Return (X, Y) of the center of cell containing provided text 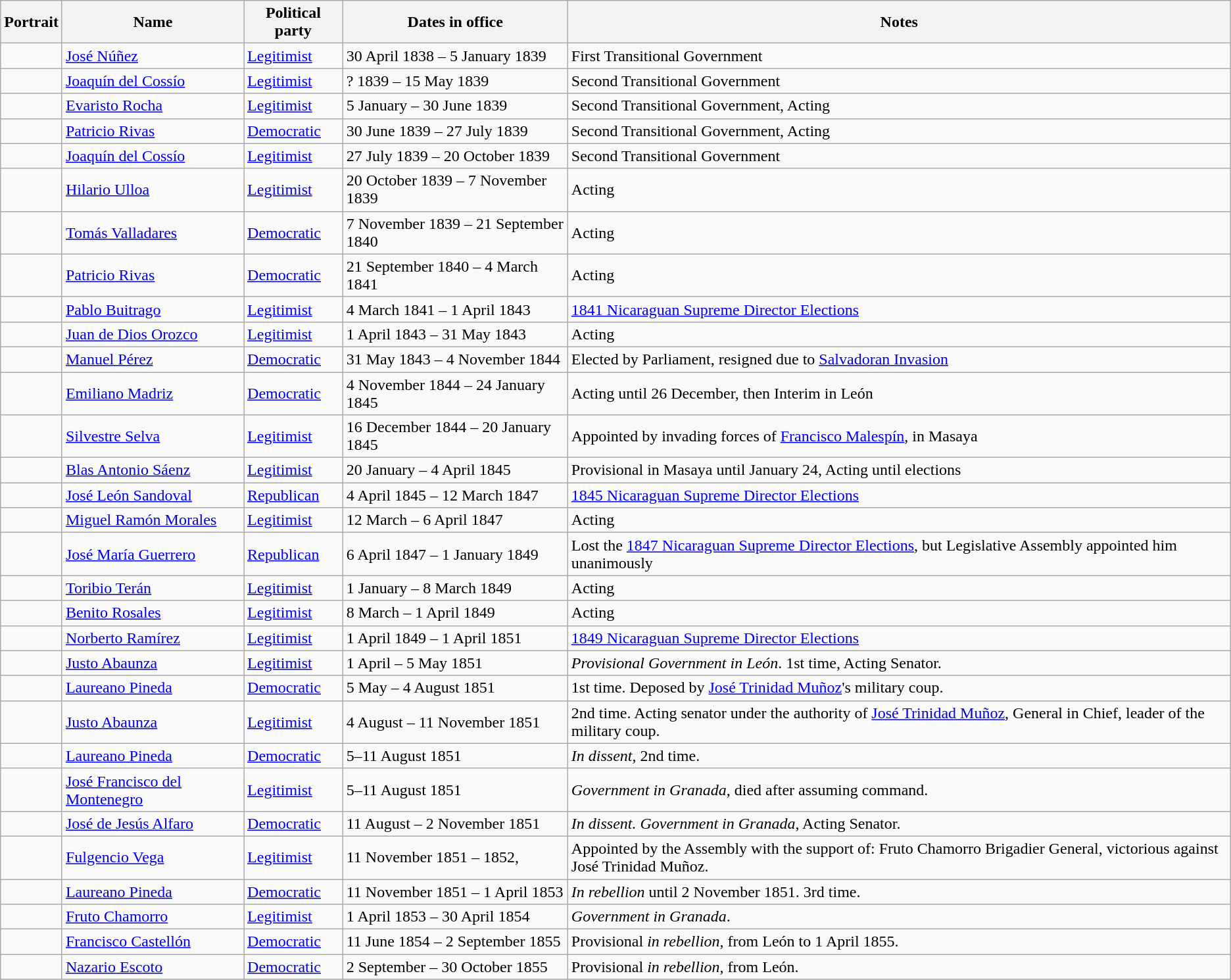
Norberto Ramírez (153, 638)
Benito Rosales (153, 613)
Government in Granada. (899, 917)
Nazario Escoto (153, 967)
Notes (899, 22)
Provisional in rebellion, from León. (899, 967)
Fruto Chamorro (153, 917)
2nd time. Acting senator under the authority of José Trinidad Muñoz, General in Chief, leader of the military coup. (899, 722)
1841 Nicaraguan Supreme Director Elections (899, 309)
José Francisco del Montenegro (153, 789)
11 November 1851 – 1852, (455, 858)
1 January – 8 March 1849 (455, 588)
30 June 1839 – 27 July 1839 (455, 131)
Francisco Castellón (153, 942)
1849 Nicaraguan Supreme Director Elections (899, 638)
José María Guerrero (153, 554)
Appointed by invading forces of Francisco Malespín, in Masaya (899, 437)
Pablo Buitrago (153, 309)
16 December 1844 – 20 January 1845 (455, 437)
Provisional in rebellion, from León to 1 April 1855. (899, 942)
Government in Granada, died after assuming command. (899, 789)
José Núñez (153, 56)
Dates in office (455, 22)
7 November 1839 – 21 September 1840 (455, 233)
6 April 1847 – 1 January 1849 (455, 554)
5 May – 4 August 1851 (455, 688)
Fulgencio Vega (153, 858)
27 July 1839 – 20 October 1839 (455, 156)
Provisional in Masaya until January 24, Acting until elections (899, 470)
? 1839 – 15 May 1839 (455, 81)
11 June 1854 – 2 September 1855 (455, 942)
11 November 1851 – 1 April 1853 (455, 891)
In dissent, 2nd time. (899, 756)
21 September 1840 – 4 March 1841 (455, 275)
1 April 1843 – 31 May 1843 (455, 334)
Emiliano Madriz (153, 393)
1 April 1849 – 1 April 1851 (455, 638)
Lost the 1847 Nicaraguan Supreme Director Elections, but Legislative Assembly appointed him unanimously (899, 554)
31 May 1843 – 4 November 1844 (455, 359)
Juan de Dios Orozco (153, 334)
Appointed by the Assembly with the support of: Fruto Chamorro Brigadier General, victorious against José Trinidad Muñoz. (899, 858)
Provisional Government in León. 1st time, Acting Senator. (899, 663)
20 January – 4 April 1845 (455, 470)
Silvestre Selva (153, 437)
José de Jesús Alfaro (153, 823)
First Transitional Government (899, 56)
Portrait (32, 22)
Toribio Terán (153, 588)
5 January – 30 June 1839 (455, 106)
Tomás Valladares (153, 233)
4 August – 11 November 1851 (455, 722)
8 March – 1 April 1849 (455, 613)
Miguel Ramón Morales (153, 520)
12 March – 6 April 1847 (455, 520)
Name (153, 22)
1st time. Deposed by José Trinidad Muñoz's military coup. (899, 688)
1 April – 5 May 1851 (455, 663)
30 April 1838 – 5 January 1839 (455, 56)
4 March 1841 – 1 April 1843 (455, 309)
1 April 1853 – 30 April 1854 (455, 917)
4 April 1845 – 12 March 1847 (455, 495)
José León Sandoval (153, 495)
1845 Nicaraguan Supreme Director Elections (899, 495)
Hilario Ulloa (153, 189)
2 September – 30 October 1855 (455, 967)
4 November 1844 – 24 January 1845 (455, 393)
In dissent. Government in Granada, Acting Senator. (899, 823)
Acting until 26 December, then Interim in León (899, 393)
Elected by Parliament, resigned due to Salvadoran Invasion (899, 359)
11 August – 2 November 1851 (455, 823)
Manuel Pérez (153, 359)
Blas Antonio Sáenz (153, 470)
In rebellion until 2 November 1851. 3rd time. (899, 891)
Evaristo Rocha (153, 106)
Political party (293, 22)
20 October 1839 – 7 November 1839 (455, 189)
